From the cell containing the given text, extract its center point as [X, Y] coordinate. 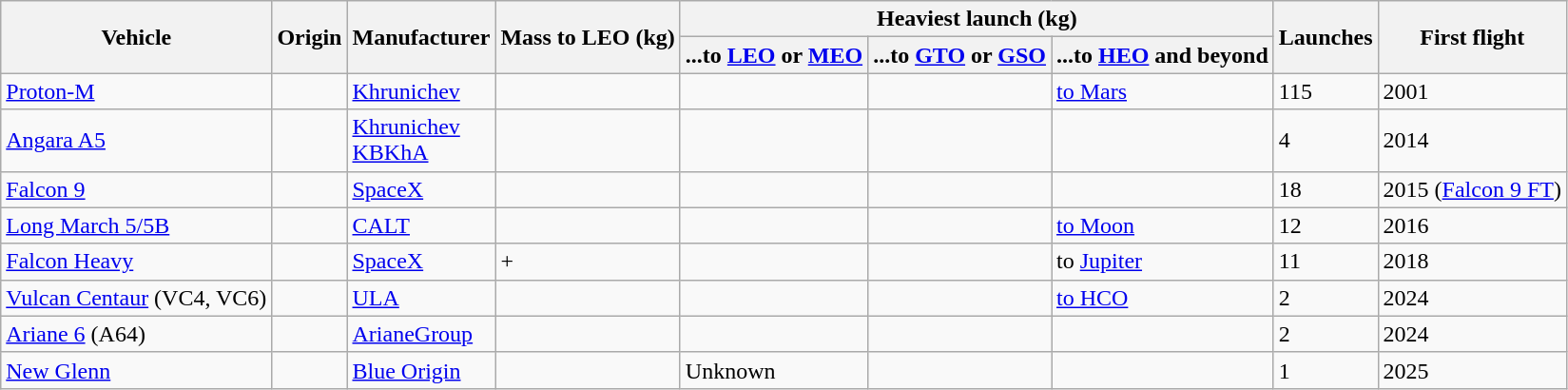
Falcon 9 [137, 189]
2025 [1472, 370]
2016 [1472, 225]
115 [1326, 91]
ArianeGroup [421, 334]
Vulcan Centaur (VC4, VC6) [137, 298]
+ [588, 262]
...to HEO and beyond [1163, 55]
...to GTO or GSO [960, 55]
CALT [421, 225]
to HCO [1163, 298]
Long March 5/5B [137, 225]
Heaviest launch (kg) [977, 19]
18 [1326, 189]
12 [1326, 225]
First flight [1472, 37]
Ariane 6 (A64) [137, 334]
ULA [421, 298]
Falcon Heavy [137, 262]
Mass to LEO (kg) [588, 37]
2015 (Falcon 9 FT) [1472, 189]
to Moon [1163, 225]
Unknown [774, 370]
...to LEO or MEO [774, 55]
2014 [1472, 141]
to Mars [1163, 91]
4 [1326, 141]
to Jupiter [1163, 262]
New Glenn [137, 370]
2018 [1472, 262]
11 [1326, 262]
Launches [1326, 37]
Blue Origin [421, 370]
Proton-M [137, 91]
1 [1326, 370]
Vehicle [137, 37]
Khrunichev [421, 91]
Angara A5 [137, 141]
Manufacturer [421, 37]
2001 [1472, 91]
Origin [310, 37]
KhrunichevKBKhA [421, 141]
